Find where the given text appears and provide that cell's center as [X, Y] coordinate. 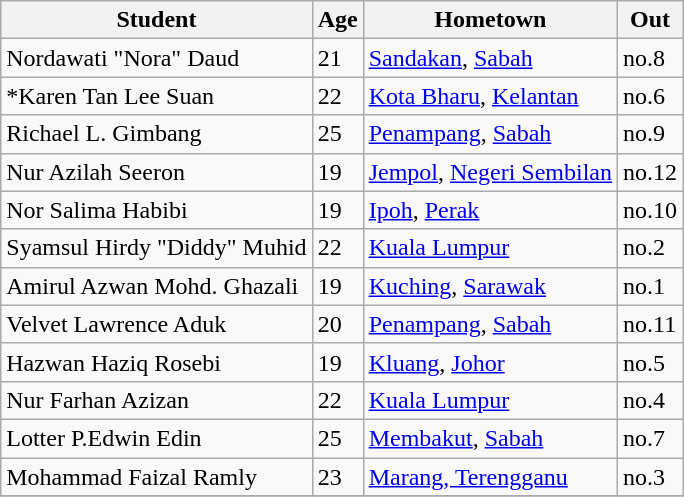
23 [338, 477]
Membakut, Sabah [490, 438]
*Karen Tan Lee Suan [156, 96]
Kluang, Johor [490, 362]
Marang, Terengganu [490, 477]
Kota Bharu, Kelantan [490, 96]
Hazwan Haziq Rosebi [156, 362]
no.3 [650, 477]
Out [650, 20]
no.12 [650, 172]
no.2 [650, 248]
Mohammad Faizal Ramly [156, 477]
no.9 [650, 134]
Ipoh, Perak [490, 210]
Hometown [490, 20]
Richael L. Gimbang [156, 134]
no.6 [650, 96]
20 [338, 324]
no.8 [650, 58]
Sandakan, Sabah [490, 58]
Jempol, Negeri Sembilan [490, 172]
Kuching, Sarawak [490, 286]
Nur Farhan Azizan [156, 400]
no.7 [650, 438]
Lotter P.Edwin Edin [156, 438]
21 [338, 58]
Age [338, 20]
no.5 [650, 362]
no.10 [650, 210]
Syamsul Hirdy "Diddy" Muhid [156, 248]
Nor Salima Habibi [156, 210]
Student [156, 20]
Nur Azilah Seeron [156, 172]
no.11 [650, 324]
no.4 [650, 400]
Amirul Azwan Mohd. Ghazali [156, 286]
Nordawati "Nora" Daud [156, 58]
Velvet Lawrence Aduk [156, 324]
no.1 [650, 286]
